Return [x, y] of the center of cell containing provided text 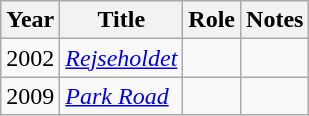
2002 [30, 58]
2009 [30, 96]
Title [122, 20]
Role [212, 20]
Rejseholdet [122, 58]
Year [30, 20]
Park Road [122, 96]
Notes [275, 20]
